Pinpoint the cell where the given text exists, returning its [x, y] midpoint coordinate. 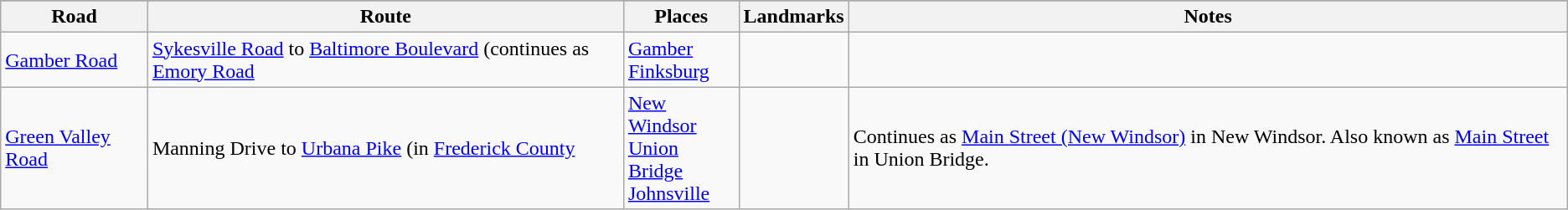
Green Valley Road [75, 148]
Places [681, 17]
Gamber Road [75, 60]
Sykesville Road to Baltimore Boulevard (continues as Emory Road [385, 60]
Road [75, 17]
New WindsorUnion BridgeJohnsville [681, 148]
Notes [1208, 17]
GamberFinksburg [681, 60]
Route [385, 17]
Landmarks [794, 17]
Manning Drive to Urbana Pike (in Frederick County [385, 148]
Continues as Main Street (New Windsor) in New Windsor. Also known as Main Street in Union Bridge. [1208, 148]
